Identify which cell holds the provided text, then report its [X, Y] central coordinate. 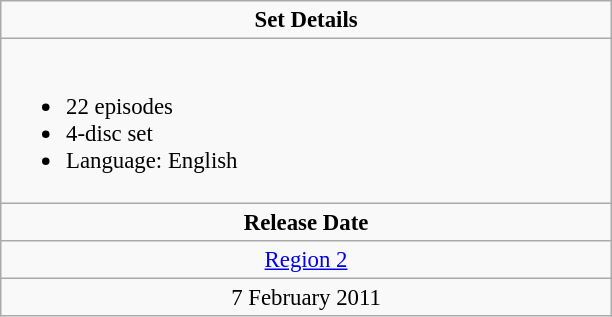
22 episodes4-disc setLanguage: English [306, 121]
Region 2 [306, 259]
Release Date [306, 222]
7 February 2011 [306, 297]
Set Details [306, 20]
